From the cell containing the given text, extract its center point as [X, Y] coordinate. 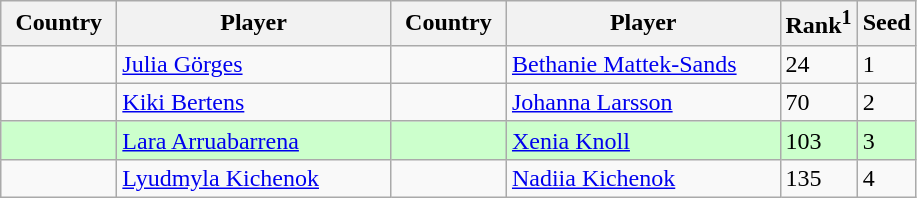
103 [818, 140]
Rank1 [818, 24]
Bethanie Mattek-Sands [643, 64]
2 [886, 102]
Nadiia Kichenok [643, 178]
Xenia Knoll [643, 140]
Lara Arruabarrena [254, 140]
Julia Görges [254, 64]
Kiki Bertens [254, 102]
Lyudmyla Kichenok [254, 178]
Johanna Larsson [643, 102]
4 [886, 178]
3 [886, 140]
Seed [886, 24]
24 [818, 64]
70 [818, 102]
1 [886, 64]
135 [818, 178]
